Return (x, y) of the center of cell containing provided text 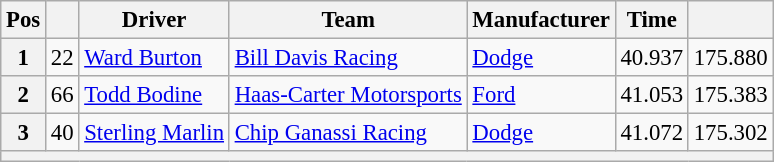
Ward Burton (154, 58)
Time (652, 20)
Sterling Marlin (154, 133)
2 (24, 95)
Driver (154, 20)
Todd Bodine (154, 95)
175.383 (730, 95)
Manufacturer (541, 20)
Ford (541, 95)
Bill Davis Racing (348, 58)
Team (348, 20)
3 (24, 133)
66 (62, 95)
Chip Ganassi Racing (348, 133)
41.053 (652, 95)
175.880 (730, 58)
Haas-Carter Motorsports (348, 95)
41.072 (652, 133)
40 (62, 133)
Pos (24, 20)
22 (62, 58)
1 (24, 58)
175.302 (730, 133)
40.937 (652, 58)
